Output the [X, Y] coordinate of the center of the cell containing the given text.  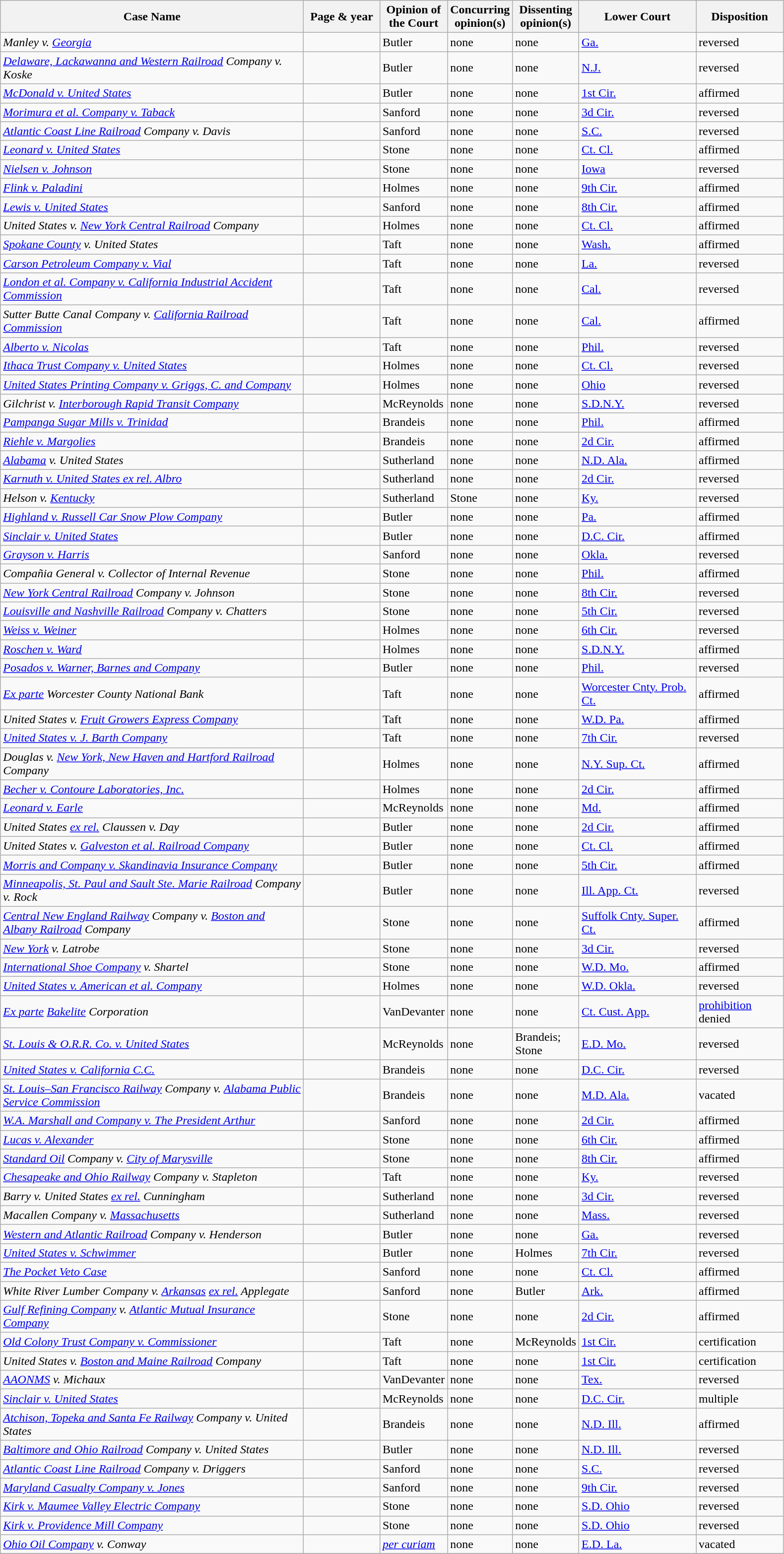
Macallen Company v. Massachusetts [152, 1215]
Ill. App. Ct. [638, 890]
per curiam [413, 1544]
Carson Petroleum Company v. Vial [152, 264]
Page & year [342, 17]
Douglas v. New York, New Haven and Hartford Railroad Company [152, 763]
St. Louis & O.R.R. Co. v. United States [152, 1044]
Ct. Cust. App. [638, 1012]
Opinion of the Court [413, 17]
United States v. New York Central Railroad Company [152, 225]
Ohio Oil Company v. Conway [152, 1544]
Karnuth v. United States ex rel. Albro [152, 479]
Mass. [638, 1215]
United States v. American et al. Company [152, 986]
Dissenting opinion(s) [546, 17]
Ohio [638, 385]
Minneapolis, St. Paul and Sault Ste. Marie Railroad Company v. Rock [152, 890]
Roschen v. Ward [152, 649]
Alberto v. Nicolas [152, 347]
The Pocket Veto Case [152, 1272]
M.D. Ala. [638, 1095]
Delaware, Lackawanna and Western Railroad Company v. Koske [152, 68]
London et al. Company v. California Industrial Accident Commission [152, 289]
Wash. [638, 244]
Western and Atlantic Railroad Company v. Henderson [152, 1234]
United States v. J. Barth Company [152, 738]
Lower Court [638, 17]
Manley v. Georgia [152, 42]
Concurring opinion(s) [480, 17]
Ex parte Worcester County National Bank [152, 694]
Alabama v. United States [152, 460]
Atchison, Topeka and Santa Fe Railway Company v. United States [152, 1424]
Case Name [152, 17]
Baltimore and Ohio Railroad Company v. United States [152, 1450]
New York v. Latrobe [152, 948]
Md. [638, 808]
Maryland Casualty Company v. Jones [152, 1487]
multiple [740, 1399]
AAONMS v. Michaux [152, 1380]
Ark. [638, 1291]
Pampanga Sugar Mills v. Trinidad [152, 422]
N.J. [638, 68]
Atlantic Coast Line Railroad Company v. Davis [152, 131]
Gulf Refining Company v. Atlantic Mutual Insurance Company [152, 1316]
Grayson v. Harris [152, 554]
United States v. Galveston et al. Railroad Company [152, 846]
Morris and Company v. Skandinavia Insurance Company [152, 865]
Okla. [638, 554]
Highland v. Russell Car Snow Plow Company [152, 517]
Tex. [638, 1380]
Helson v. Kentucky [152, 498]
W.D. Pa. [638, 719]
Riehle v. Margolies [152, 441]
Suffolk Cnty. Super. Ct. [638, 922]
Chesapeake and Ohio Railway Company v. Stapleton [152, 1177]
Central New England Railway Company v. Boston and Albany Railroad Company [152, 922]
Ithaca Trust Company v. United States [152, 366]
Nielsen v. Johnson [152, 169]
Posados v. Warner, Barnes and Company [152, 668]
United States v. Boston and Maine Railroad Company [152, 1361]
Ex parte Bakelite Corporation [152, 1012]
Louisville and Nashville Railroad Company v. Chatters [152, 611]
Spokane County v. United States [152, 244]
Kirk v. Maumee Valley Electric Company [152, 1506]
United States v. Fruit Growers Express Company [152, 719]
International Shoe Company v. Shartel [152, 967]
Compañia General v. Collector of Internal Revenue [152, 573]
Kirk v. Providence Mill Company [152, 1525]
New York Central Railroad Company v. Johnson [152, 592]
Iowa [638, 169]
White River Lumber Company v. Arkansas ex rel. Applegate [152, 1291]
McDonald v. United States [152, 93]
St. Louis–San Francisco Railway Company v. Alabama Public Service Commission [152, 1095]
Disposition [740, 17]
United States Printing Company v. Griggs, C. and Company [152, 385]
Atlantic Coast Line Railroad Company v. Driggers [152, 1469]
United States v. California C.C. [152, 1070]
Leonard v. United States [152, 150]
Pa. [638, 517]
Leonard v. Earle [152, 808]
W.D. Mo. [638, 967]
Brandeis; Stone [546, 1044]
N.Y. Sup. Ct. [638, 763]
Worcester Cnty. Prob. Ct. [638, 694]
United States ex rel. Claussen v. Day [152, 827]
Morimura et al. Company v. Taback [152, 112]
Sutter Butte Canal Company v. California Railroad Commission [152, 322]
Old Colony Trust Company v. Commissioner [152, 1342]
W.A. Marshall and Company v. The President Arthur [152, 1121]
United States v. Schwimmer [152, 1253]
Becher v. Contoure Laboratories, Inc. [152, 789]
Weiss v. Weiner [152, 630]
W.D. Okla. [638, 986]
Barry v. United States ex rel. Cunningham [152, 1196]
Flink v. Paladini [152, 188]
N.D. Ala. [638, 460]
prohibition denied [740, 1012]
Lucas v. Alexander [152, 1140]
Lewis v. United States [152, 206]
Standard Oil Company v. City of Marysville [152, 1158]
Gilchrist v. Interborough Rapid Transit Company [152, 404]
E.D. Mo. [638, 1044]
La. [638, 264]
E.D. La. [638, 1544]
